From the cell containing the given text, extract its center point as (x, y) coordinate. 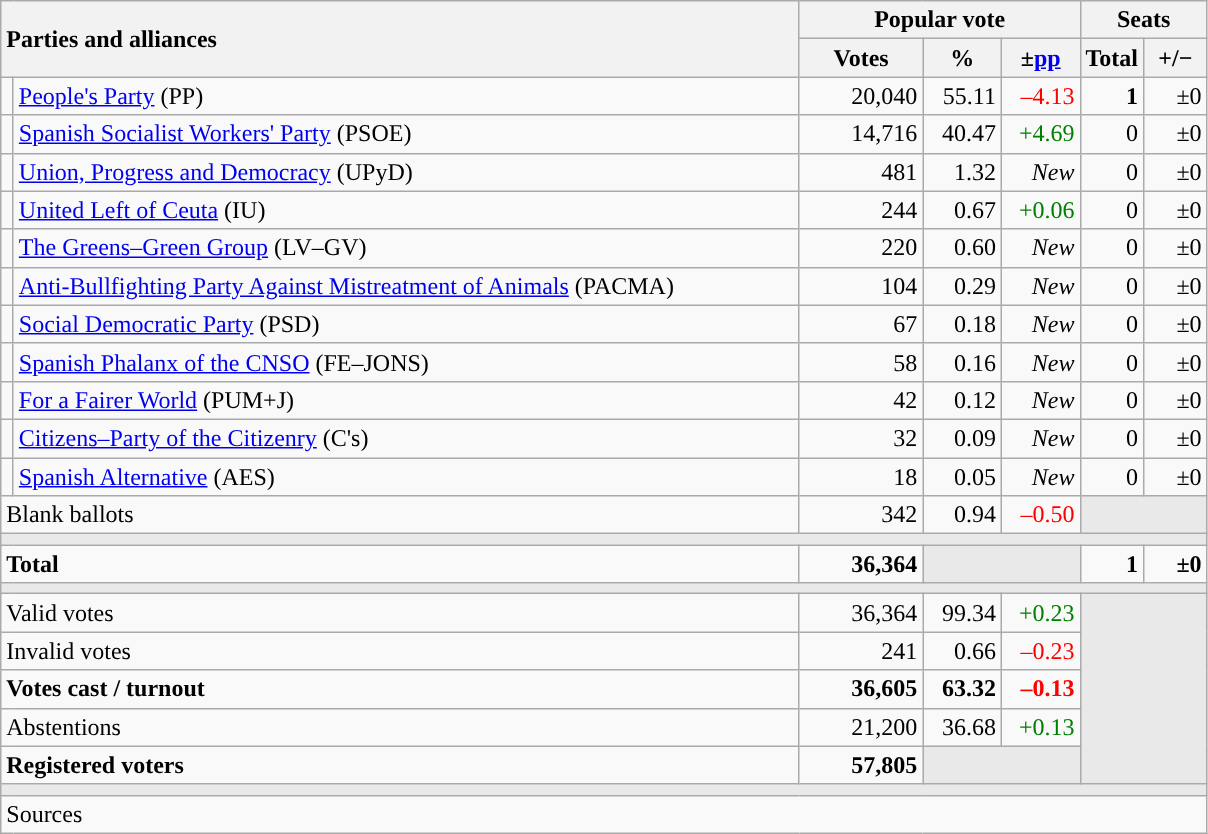
342 (861, 515)
United Left of Ceuta (IU) (406, 210)
18 (861, 477)
Seats (1144, 20)
0.60 (962, 248)
104 (861, 286)
Valid votes (400, 613)
Social Democratic Party (PSD) (406, 324)
481 (861, 172)
58 (861, 362)
0.05 (962, 477)
Sources (604, 814)
36,605 (861, 689)
32 (861, 438)
+4.69 (1040, 134)
People's Party (PP) (406, 96)
Registered voters (400, 765)
1.32 (962, 172)
0.66 (962, 651)
Anti-Bullfighting Party Against Mistreatment of Animals (PACMA) (406, 286)
+/− (1176, 58)
0.09 (962, 438)
+0.23 (1040, 613)
0.18 (962, 324)
14,716 (861, 134)
0.94 (962, 515)
57,805 (861, 765)
55.11 (962, 96)
Popular vote (940, 20)
Invalid votes (400, 651)
–4.13 (1040, 96)
0.67 (962, 210)
–0.13 (1040, 689)
241 (861, 651)
Spanish Socialist Workers' Party (PSOE) (406, 134)
Blank ballots (400, 515)
Votes cast / turnout (400, 689)
Abstentions (400, 727)
0.29 (962, 286)
±pp (1040, 58)
42 (861, 400)
Citizens–Party of the Citizenry (C's) (406, 438)
244 (861, 210)
36.68 (962, 727)
+0.06 (1040, 210)
The Greens–Green Group (LV–GV) (406, 248)
0.12 (962, 400)
Union, Progress and Democracy (UPyD) (406, 172)
Spanish Alternative (AES) (406, 477)
Parties and alliances (400, 39)
0.16 (962, 362)
% (962, 58)
63.32 (962, 689)
21,200 (861, 727)
–0.23 (1040, 651)
99.34 (962, 613)
40.47 (962, 134)
Votes (861, 58)
For a Fairer World (PUM+J) (406, 400)
Spanish Phalanx of the CNSO (FE–JONS) (406, 362)
+0.13 (1040, 727)
20,040 (861, 96)
–0.50 (1040, 515)
220 (861, 248)
67 (861, 324)
